Locate the cell with the specified text and output its (X, Y) center coordinate. 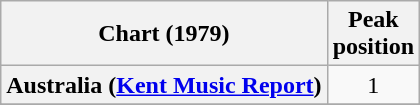
Chart (1979) (164, 34)
1 (373, 85)
Peakposition (373, 34)
Australia (Kent Music Report) (164, 85)
